Extract the (x, y) coordinate from the center of the cell holding the provided text.  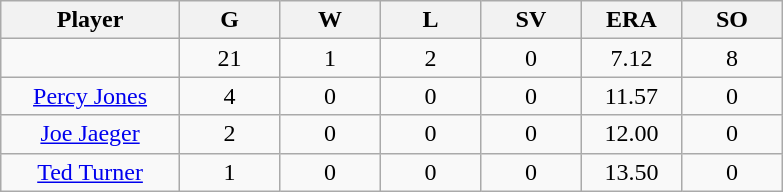
21 (229, 58)
7.12 (631, 58)
W (330, 20)
Percy Jones (90, 96)
Joe Jaeger (90, 134)
G (229, 20)
SV (531, 20)
Ted Turner (90, 172)
8 (732, 58)
SO (732, 20)
13.50 (631, 172)
L (430, 20)
ERA (631, 20)
11.57 (631, 96)
12.00 (631, 134)
Player (90, 20)
4 (229, 96)
